Search for the cell housing the specified text and yield its (x, y) center coordinate. 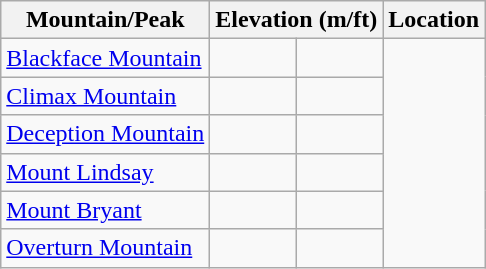
Deception Mountain (106, 134)
Elevation (m/ft) (296, 20)
Mount Lindsay (106, 172)
Mount Bryant (106, 210)
Location (434, 20)
Blackface Mountain (106, 58)
Climax Mountain (106, 96)
Overturn Mountain (106, 248)
Mountain/Peak (106, 20)
